Output the (X, Y) coordinate of the center of the cell containing the given text.  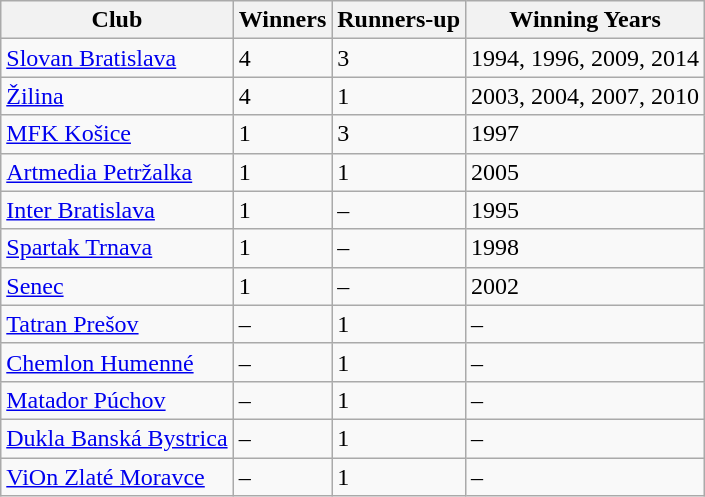
Tatran Prešov (117, 324)
1995 (586, 210)
1998 (586, 248)
Slovan Bratislava (117, 58)
Senec (117, 286)
Dukla Banská Bystrica (117, 438)
MFK Košice (117, 134)
Club (117, 20)
Spartak Trnava (117, 248)
1994, 1996, 2009, 2014 (586, 58)
Chemlon Humenné (117, 362)
2003, 2004, 2007, 2010 (586, 96)
1997 (586, 134)
Winners (282, 20)
ViOn Zlaté Moravce (117, 477)
Inter Bratislava (117, 210)
2005 (586, 172)
Matador Púchov (117, 400)
Žilina (117, 96)
Winning Years (586, 20)
2002 (586, 286)
Artmedia Petržalka (117, 172)
Runners-up (399, 20)
